Return (x, y) of the center of cell containing provided text 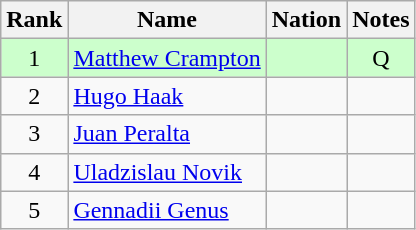
3 (34, 134)
1 (34, 58)
Rank (34, 20)
5 (34, 210)
2 (34, 96)
Nation (306, 20)
Name (167, 20)
Q (381, 58)
Hugo Haak (167, 96)
Notes (381, 20)
Uladzislau Novik (167, 172)
Matthew Crampton (167, 58)
Gennadii Genus (167, 210)
Juan Peralta (167, 134)
4 (34, 172)
